Extract the (x, y) coordinate from the center of the cell holding the provided text.  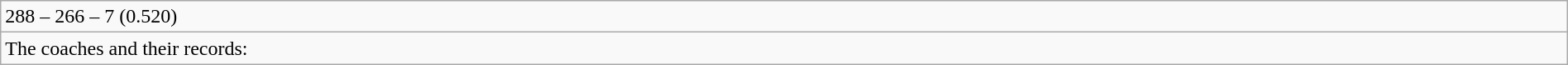
288 – 266 – 7 (0.520) (784, 17)
The coaches and their records: (784, 48)
